Capture the cell that displays the provided text and extract its (X, Y) central coordinate. 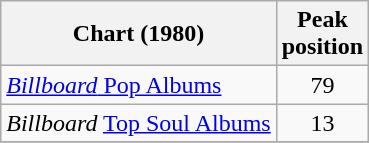
Billboard Top Soul Albums (138, 123)
Billboard Pop Albums (138, 85)
13 (322, 123)
Chart (1980) (138, 34)
79 (322, 85)
Peakposition (322, 34)
